Provide the [x, y] coordinate of the cell's center where the given text is located.  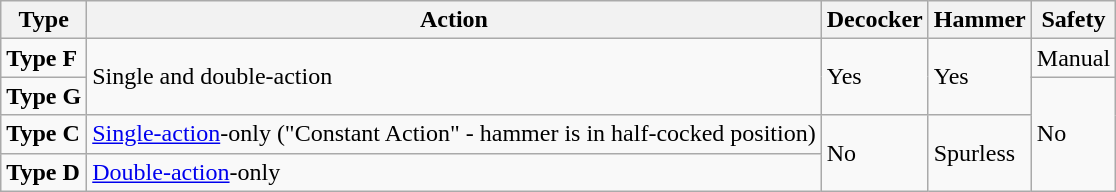
Double-action-only [454, 172]
Action [454, 20]
Type G [44, 96]
Single and double-action [454, 77]
Hammer [980, 20]
Type D [44, 172]
Single-action-only ("Constant Action" - hammer is in half-cocked position) [454, 134]
Type C [44, 134]
Type [44, 20]
Type F [44, 58]
Manual [1073, 58]
Decocker [874, 20]
Safety [1073, 20]
Spurless [980, 153]
